Provide the [X, Y] coordinate of the cell's center where the given text is located.  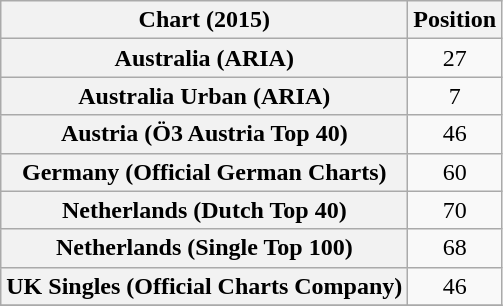
7 [455, 96]
Netherlands (Single Top 100) [204, 248]
Australia (ARIA) [204, 58]
68 [455, 248]
60 [455, 172]
Netherlands (Dutch Top 40) [204, 210]
Australia Urban (ARIA) [204, 96]
Position [455, 20]
Germany (Official German Charts) [204, 172]
Chart (2015) [204, 20]
27 [455, 58]
UK Singles (Official Charts Company) [204, 286]
Austria (Ö3 Austria Top 40) [204, 134]
70 [455, 210]
